Locate the cell with the specified text and output its [X, Y] center coordinate. 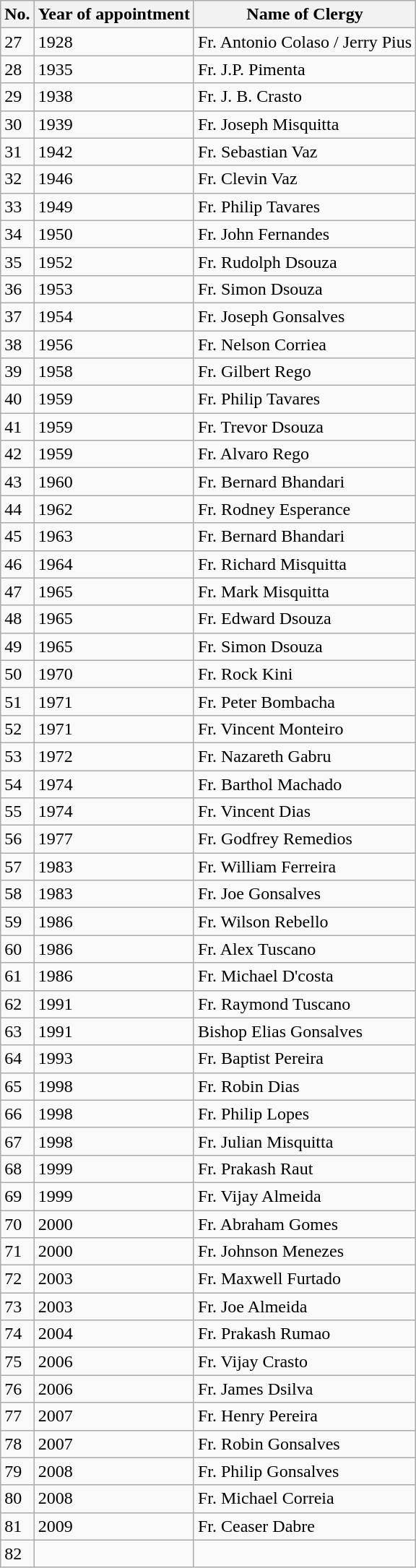
Fr. Peter Bombacha [305, 701]
Fr. Michael Correia [305, 1499]
70 [17, 1224]
81 [17, 1526]
Fr. Rudolph Dsouza [305, 261]
Fr. Gilbert Rego [305, 372]
31 [17, 152]
30 [17, 124]
Fr. Robin Gonsalves [305, 1444]
Fr. Vincent Dias [305, 812]
77 [17, 1416]
1993 [114, 1059]
68 [17, 1169]
57 [17, 867]
73 [17, 1307]
59 [17, 922]
Fr. Michael D'costa [305, 976]
Fr. Rock Kini [305, 674]
1949 [114, 207]
No. [17, 14]
1956 [114, 345]
Fr. John Fernandes [305, 234]
78 [17, 1444]
Fr. Sebastian Vaz [305, 152]
1942 [114, 152]
Fr. Wilson Rebello [305, 922]
Fr. J.P. Pimenta [305, 69]
1950 [114, 234]
Fr. Vincent Monteiro [305, 729]
Fr. Edward Dsouza [305, 619]
Fr. Clevin Vaz [305, 179]
69 [17, 1196]
Fr. Barthol Machado [305, 784]
44 [17, 509]
1958 [114, 372]
45 [17, 537]
1960 [114, 482]
27 [17, 42]
34 [17, 234]
Fr. Philip Gonsalves [305, 1471]
Fr. Alvaro Rego [305, 454]
Fr. Baptist Pereira [305, 1059]
Name of Clergy [305, 14]
Fr. Rodney Esperance [305, 509]
42 [17, 454]
64 [17, 1059]
76 [17, 1389]
Fr. Joseph Gonsalves [305, 316]
29 [17, 97]
Fr. Mark Misquitta [305, 592]
Fr. Johnson Menezes [305, 1252]
50 [17, 674]
Fr. Richard Misquitta [305, 564]
32 [17, 179]
79 [17, 1471]
Fr. Vijay Almeida [305, 1196]
Fr. Julian Misquitta [305, 1141]
1970 [114, 674]
62 [17, 1004]
60 [17, 949]
51 [17, 701]
1953 [114, 289]
1972 [114, 756]
71 [17, 1252]
Fr. Joseph Misquitta [305, 124]
Fr. Abraham Gomes [305, 1224]
Fr. Prakash Raut [305, 1169]
1962 [114, 509]
1935 [114, 69]
38 [17, 345]
43 [17, 482]
52 [17, 729]
Fr. J. B. Crasto [305, 97]
40 [17, 399]
Fr. Alex Tuscano [305, 949]
58 [17, 894]
Fr. Maxwell Furtado [305, 1279]
47 [17, 592]
Bishop Elias Gonsalves [305, 1031]
28 [17, 69]
Fr. James Dsilva [305, 1389]
Fr. Robin Dias [305, 1086]
2004 [114, 1334]
Fr. Nazareth Gabru [305, 756]
Fr. Godfrey Remedios [305, 839]
65 [17, 1086]
Fr. Ceaser Dabre [305, 1526]
54 [17, 784]
63 [17, 1031]
35 [17, 261]
39 [17, 372]
Fr. Henry Pereira [305, 1416]
66 [17, 1114]
46 [17, 564]
1928 [114, 42]
Fr. Antonio Colaso / Jerry Pius [305, 42]
82 [17, 1554]
75 [17, 1361]
41 [17, 427]
Fr. Joe Almeida [305, 1307]
1977 [114, 839]
1939 [114, 124]
Fr. Raymond Tuscano [305, 1004]
37 [17, 316]
1938 [114, 97]
36 [17, 289]
55 [17, 812]
Fr. Joe Gonsalves [305, 894]
1946 [114, 179]
74 [17, 1334]
Year of appointment [114, 14]
61 [17, 976]
1963 [114, 537]
Fr. Prakash Rumao [305, 1334]
48 [17, 619]
49 [17, 646]
Fr. William Ferreira [305, 867]
Fr. Trevor Dsouza [305, 427]
67 [17, 1141]
80 [17, 1499]
Fr. Nelson Corriea [305, 345]
72 [17, 1279]
2009 [114, 1526]
1952 [114, 261]
1964 [114, 564]
53 [17, 756]
Fr. Philip Lopes [305, 1114]
33 [17, 207]
Fr. Vijay Crasto [305, 1361]
1954 [114, 316]
56 [17, 839]
